Return the (x, y) coordinate for the center point of the cell that contains the specified text.  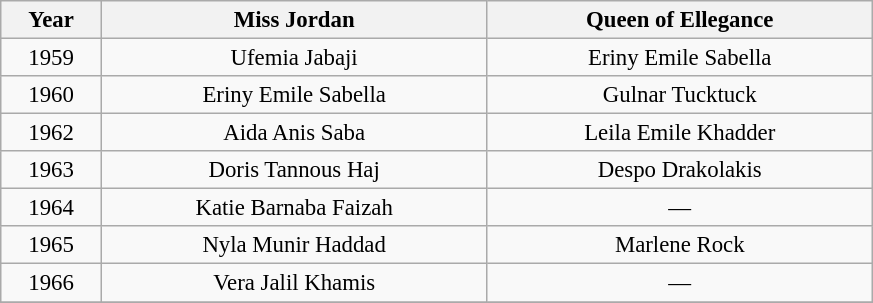
Ufemia Jabaji (294, 58)
Katie Barnaba Faizah (294, 208)
Nyla Munir Haddad (294, 245)
Leila Emile Khadder (680, 133)
1965 (52, 245)
1963 (52, 170)
Marlene Rock (680, 245)
1966 (52, 283)
Year (52, 20)
Aida Anis Saba (294, 133)
1962 (52, 133)
Queen of Ellegance (680, 20)
1959 (52, 58)
1964 (52, 208)
Vera Jalil Khamis (294, 283)
Despo Drakolakis (680, 170)
Doris Tannous Haj (294, 170)
Miss Jordan (294, 20)
Gulnar Tucktuck (680, 95)
1960 (52, 95)
